Output the (X, Y) coordinate of the center of the cell containing the given text.  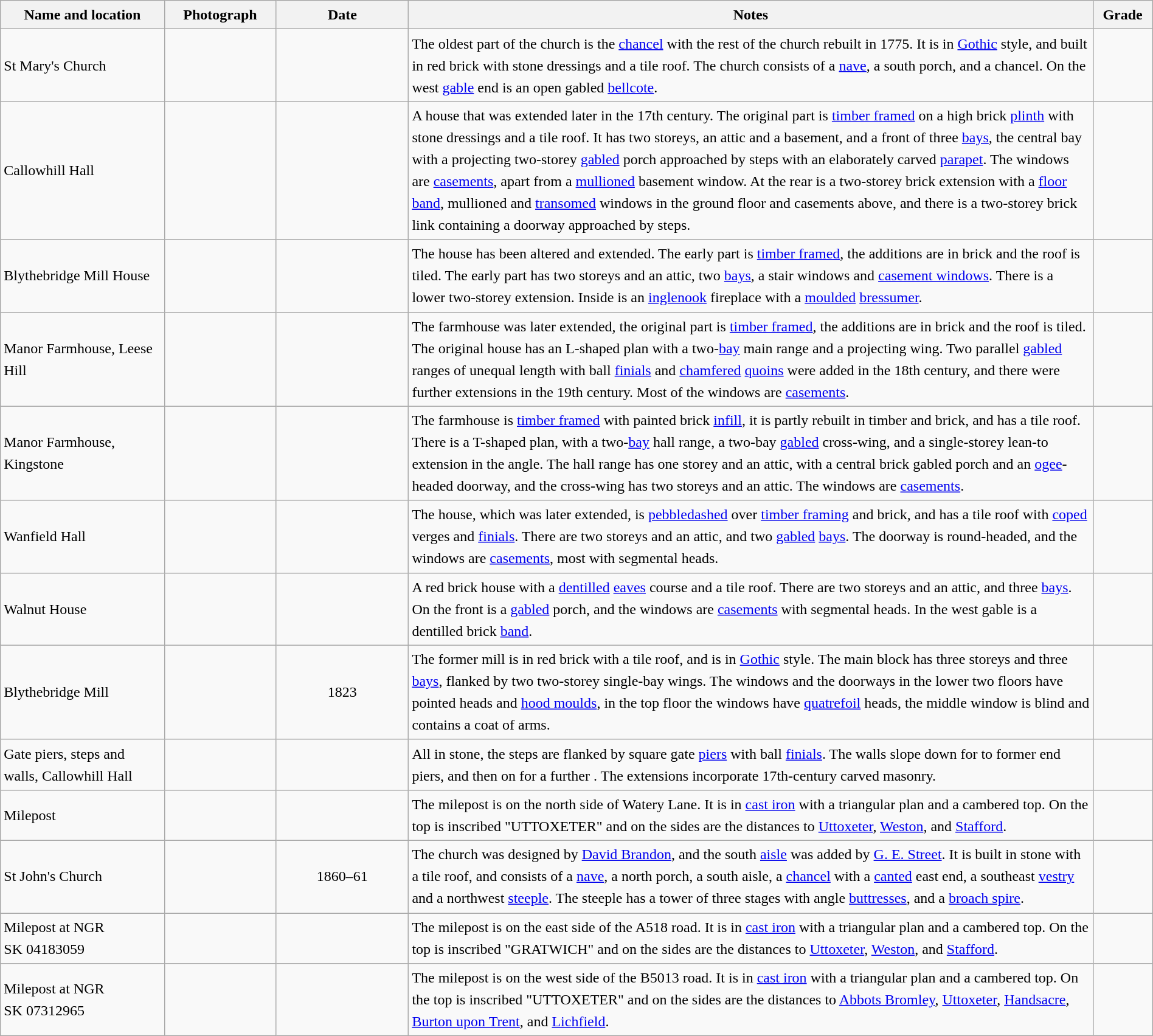
1860–61 (342, 877)
Milepost at NGR SK 04183059 (83, 939)
Name and location (83, 15)
1823 (342, 692)
Grade (1123, 15)
Date (342, 15)
St Mary's Church (83, 66)
Blythebridge Mill (83, 692)
Photograph (220, 15)
Milepost at NGR SK 07312965 (83, 1000)
Wanfield Hall (83, 536)
Notes (750, 15)
Manor Farmhouse, Kingstone (83, 454)
Gate piers, steps and walls, Callowhill Hall (83, 765)
Manor Farmhouse, Leese Hill (83, 359)
St John's Church (83, 877)
Blythebridge Mill House (83, 276)
Walnut House (83, 609)
Milepost (83, 815)
Callowhill Hall (83, 170)
